Capture the cell that displays the provided text and extract its (x, y) central coordinate. 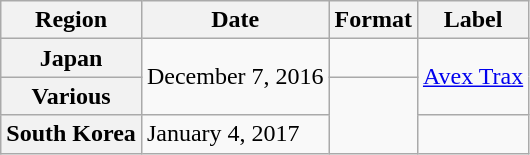
December 7, 2016 (235, 77)
Region (72, 20)
South Korea (72, 134)
Date (235, 20)
Japan (72, 58)
Avex Trax (472, 77)
Label (472, 20)
Format (373, 20)
January 4, 2017 (235, 134)
Various (72, 96)
